From the cell containing the given text, extract its center point as (x, y) coordinate. 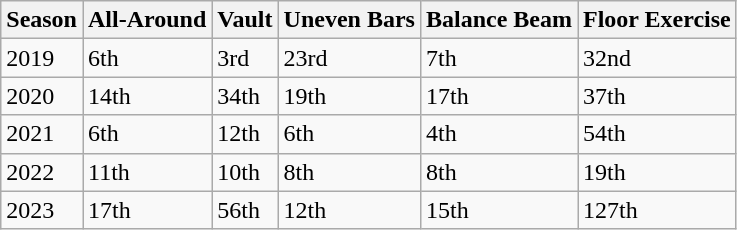
2022 (42, 172)
23rd (349, 58)
127th (658, 210)
54th (658, 134)
14th (146, 96)
11th (146, 172)
Season (42, 20)
32nd (658, 58)
2023 (42, 210)
Vault (245, 20)
2021 (42, 134)
2019 (42, 58)
7th (498, 58)
Uneven Bars (349, 20)
4th (498, 134)
56th (245, 210)
2020 (42, 96)
15th (498, 210)
Floor Exercise (658, 20)
34th (245, 96)
10th (245, 172)
Balance Beam (498, 20)
3rd (245, 58)
37th (658, 96)
All-Around (146, 20)
